Scan for the cell matching the given text and deliver its (x, y) coordinate at center. 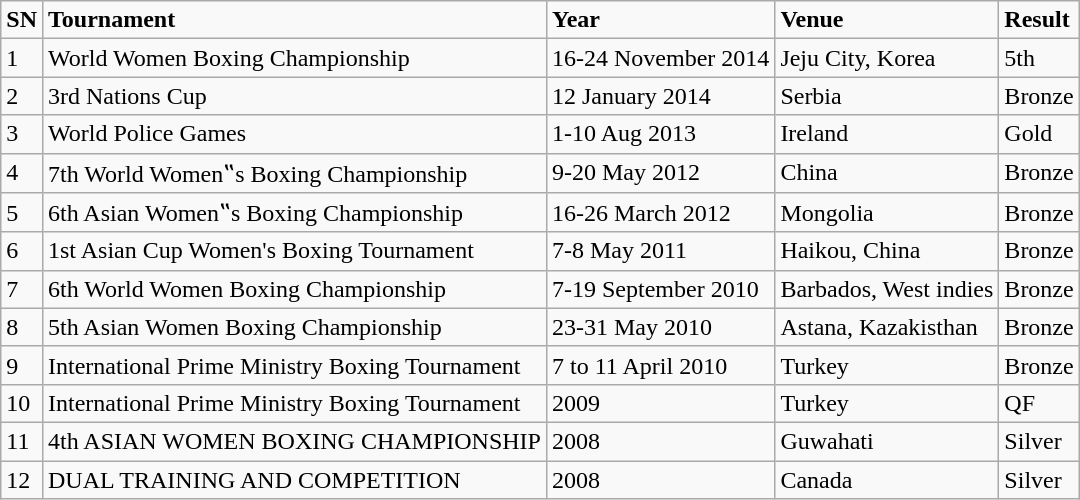
6th World Women Boxing Championship (294, 289)
6th Asian Women‟s Boxing Championship (294, 213)
SN (22, 20)
Canada (887, 479)
Barbados, West indies (887, 289)
16-26 March 2012 (660, 213)
11 (22, 441)
7-19 September 2010 (660, 289)
12 (22, 479)
2 (22, 96)
QF (1039, 403)
12 January 2014 (660, 96)
5 (22, 213)
World Police Games (294, 134)
9 (22, 365)
16-24 November 2014 (660, 58)
8 (22, 327)
Result (1039, 20)
4th ASIAN WOMEN BOXING CHAMPIONSHIP (294, 441)
Astana, Kazakisthan (887, 327)
5th (1039, 58)
1-10 Aug 2013 (660, 134)
7 to 11 April 2010 (660, 365)
1 (22, 58)
2009 (660, 403)
23-31 May 2010 (660, 327)
10 (22, 403)
Gold (1039, 134)
5th Asian Women Boxing Championship (294, 327)
1st Asian Cup Women's Boxing Tournament (294, 251)
3 (22, 134)
Guwahati (887, 441)
World Women Boxing Championship (294, 58)
7th World Women‟s Boxing Championship (294, 173)
3rd Nations Cup (294, 96)
Tournament (294, 20)
China (887, 173)
Haikou, China (887, 251)
Year (660, 20)
Serbia (887, 96)
7-8 May 2011 (660, 251)
Mongolia (887, 213)
Venue (887, 20)
6 (22, 251)
Ireland (887, 134)
Jeju City, Korea (887, 58)
7 (22, 289)
9-20 May 2012 (660, 173)
DUAL TRAINING AND COMPETITION (294, 479)
4 (22, 173)
